Pinpoint the cell where the given text exists, returning its [X, Y] midpoint coordinate. 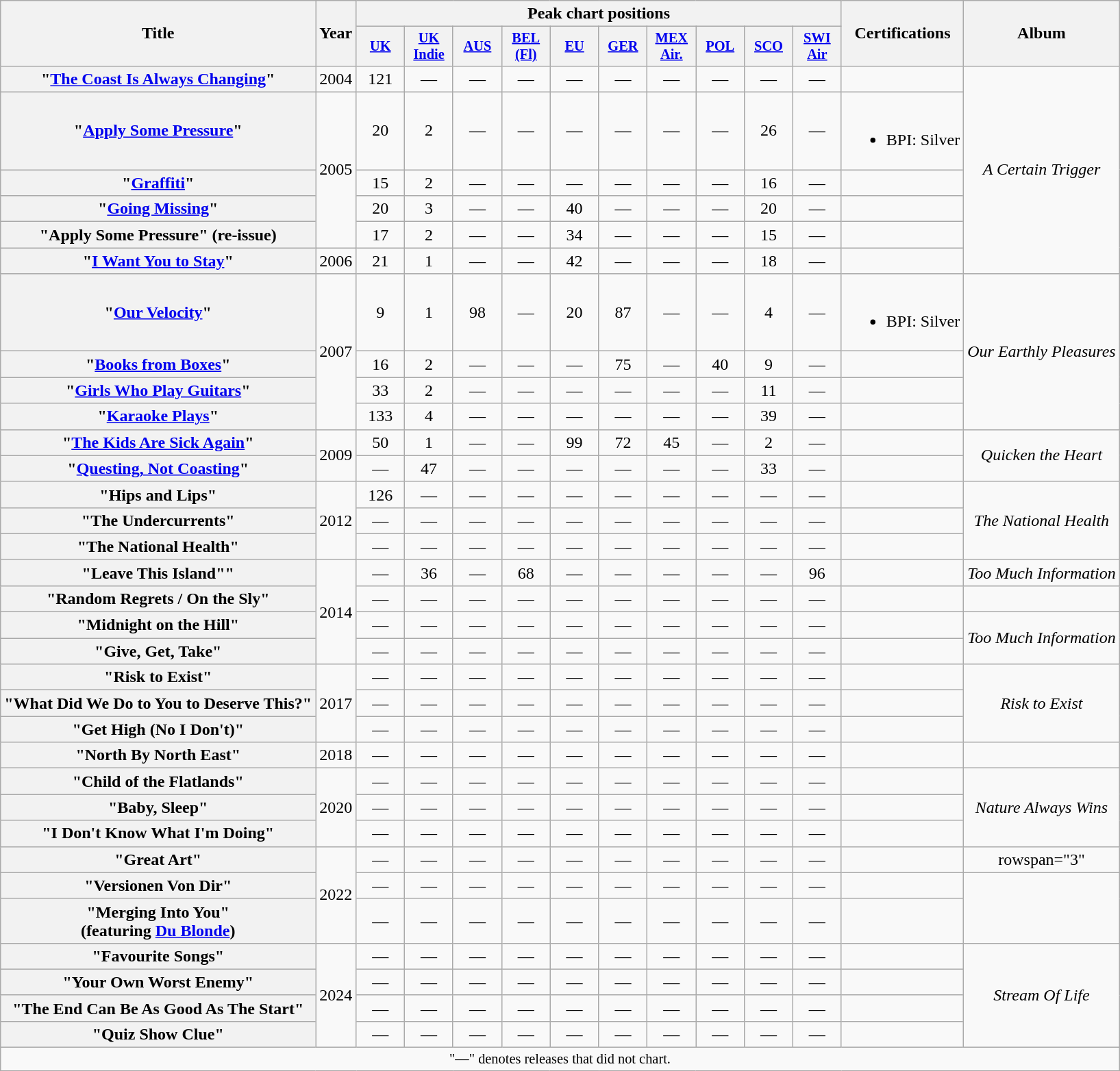
EU [574, 47]
SCO [769, 47]
17 [381, 235]
99 [574, 442]
"Midnight on the Hill" [158, 625]
121 [381, 79]
"Leave This Island"" [158, 572]
A Certain Trigger [1042, 170]
47 [429, 468]
Year [336, 34]
"The Undercurrents" [158, 520]
"Girls Who Play Guitars" [158, 390]
"Apply Some Pressure" (re-issue) [158, 235]
36 [429, 572]
"Risk to Exist" [158, 677]
"Quiz Show Clue" [158, 1034]
"Baby, Sleep" [158, 807]
3 [429, 209]
"North By North East" [158, 755]
68 [526, 572]
GER [623, 47]
39 [769, 416]
"What Did We Do to You to Deserve This?" [158, 703]
"Books from Boxes" [158, 364]
42 [574, 261]
133 [381, 416]
"I Want You to Stay" [158, 261]
"Your Own Worst Enemy" [158, 982]
Our Earthly Pleasures [1042, 352]
Nature Always Wins [1042, 807]
The National Health [1042, 520]
"The National Health" [158, 546]
"Versionen Von Dir" [158, 885]
UKIndie [429, 47]
Risk to Exist [1042, 703]
"Graffiti" [158, 183]
MEXAir. [671, 47]
18 [769, 261]
"Get High (No I Don't)" [158, 729]
2024 [336, 995]
"—" denotes releases that did not chart. [560, 1059]
11 [769, 390]
2022 [336, 894]
"Give, Get, Take" [158, 651]
87 [623, 312]
26 [769, 131]
UK [381, 47]
Title [158, 34]
2007 [336, 352]
BEL (Fl) [526, 47]
2018 [336, 755]
45 [671, 442]
96 [817, 572]
Peak chart positions [599, 14]
2005 [336, 170]
72 [623, 442]
"Merging Into You"(featuring Du Blonde) [158, 920]
rowspan="3" [1042, 859]
2017 [336, 703]
POL [721, 47]
126 [381, 494]
AUS [477, 47]
2014 [336, 612]
2012 [336, 520]
"Child of the Flatlands" [158, 781]
"Apply Some Pressure" [158, 131]
2006 [336, 261]
"Great Art" [158, 859]
Stream Of Life [1042, 995]
"Karaoke Plays" [158, 416]
50 [381, 442]
"Going Missing" [158, 209]
2009 [336, 455]
"I Don't Know What I'm Doing" [158, 833]
21 [381, 261]
2020 [336, 807]
98 [477, 312]
"Random Regrets / On the Sly" [158, 598]
Quicken the Heart [1042, 455]
"Our Velocity" [158, 312]
"Questing, Not Coasting" [158, 468]
Album [1042, 34]
2004 [336, 79]
"Favourite Songs" [158, 956]
"Hips and Lips" [158, 494]
"The Coast Is Always Changing" [158, 79]
"The End Can Be As Good As The Start" [158, 1008]
"The Kids Are Sick Again" [158, 442]
Certifications [902, 34]
75 [623, 364]
SWIAir [817, 47]
34 [574, 235]
